Provide the [x, y] coordinate of the cell's center where the given text is located.  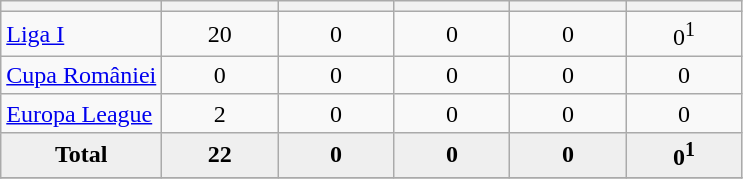
Total [82, 154]
2 [220, 113]
Europa League [82, 113]
20 [220, 34]
22 [220, 154]
Liga I [82, 34]
Cupa României [82, 75]
